Detect which cell encompasses the target text, then output its [x, y] center coordinate. 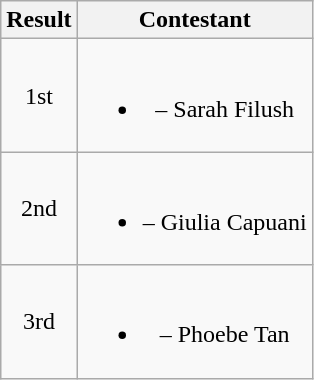
3rd [39, 322]
2nd [39, 208]
– Phoebe Tan [194, 322]
Result [39, 20]
1st [39, 96]
Contestant [194, 20]
– Sarah Filush [194, 96]
– Giulia Capuani [194, 208]
